Identify which cell holds the provided text, then report its [x, y] central coordinate. 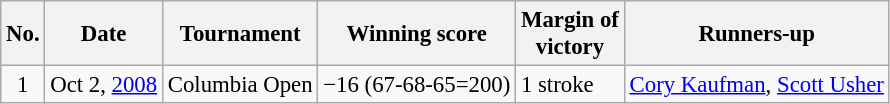
Oct 2, 2008 [104, 85]
1 [23, 85]
Winning score [417, 34]
Date [104, 34]
−16 (67-68-65=200) [417, 85]
Tournament [240, 34]
1 stroke [570, 85]
Columbia Open [240, 85]
Margin ofvictory [570, 34]
Runners-up [756, 34]
Cory Kaufman, Scott Usher [756, 85]
No. [23, 34]
